Provide the [X, Y] coordinate of the cell's center where the given text is located.  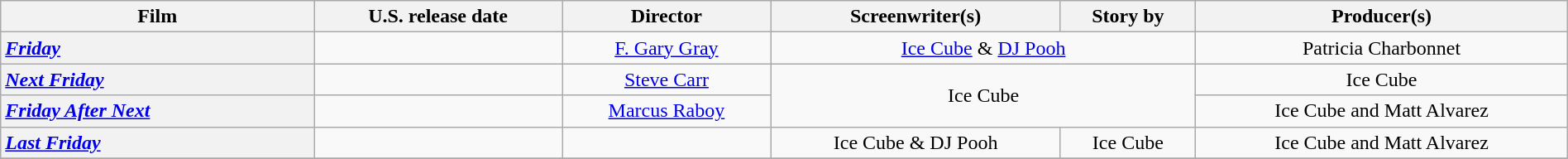
Friday [157, 48]
Marcus Raboy [667, 111]
Friday After Next [157, 111]
Next Friday [157, 79]
Last Friday [157, 142]
Steve Carr [667, 79]
Director [667, 17]
Story by [1128, 17]
Screenwriter(s) [915, 17]
Film [157, 17]
Patricia Charbonnet [1381, 48]
Producer(s) [1381, 17]
F. Gary Gray [667, 48]
U.S. release date [438, 17]
